Scan for the cell matching the given text and deliver its (x, y) coordinate at center. 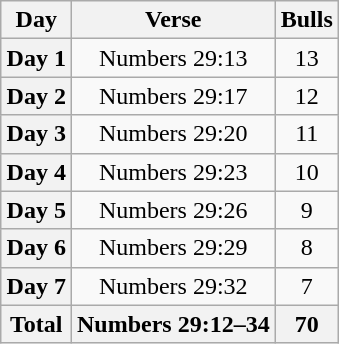
Numbers 29:17 (173, 96)
10 (306, 172)
Total (36, 324)
Day 2 (36, 96)
Day 6 (36, 248)
Numbers 29:32 (173, 286)
Numbers 29:26 (173, 210)
13 (306, 58)
7 (306, 286)
Day 7 (36, 286)
Numbers 29:12–34 (173, 324)
Day 4 (36, 172)
Day 1 (36, 58)
8 (306, 248)
Day 3 (36, 134)
Verse (173, 20)
11 (306, 134)
12 (306, 96)
Numbers 29:20 (173, 134)
Day 5 (36, 210)
Day (36, 20)
Numbers 29:29 (173, 248)
Numbers 29:23 (173, 172)
Numbers 29:13 (173, 58)
70 (306, 324)
9 (306, 210)
Bulls (306, 20)
